Detect which cell encompasses the target text, then output its (X, Y) center coordinate. 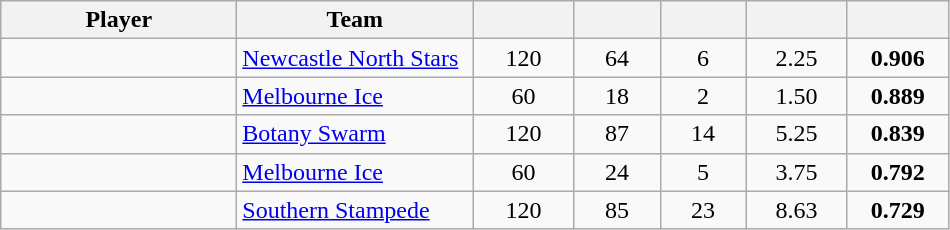
0.839 (898, 134)
5 (703, 172)
Team (355, 20)
0.729 (898, 210)
Southern Stampede (355, 210)
23 (703, 210)
64 (617, 58)
Botany Swarm (355, 134)
5.25 (796, 134)
Player (119, 20)
2 (703, 96)
3.75 (796, 172)
14 (703, 134)
Newcastle North Stars (355, 58)
0.889 (898, 96)
6 (703, 58)
85 (617, 210)
87 (617, 134)
24 (617, 172)
18 (617, 96)
8.63 (796, 210)
0.906 (898, 58)
2.25 (796, 58)
0.792 (898, 172)
1.50 (796, 96)
